Scan for the cell matching the given text and deliver its [x, y] coordinate at center. 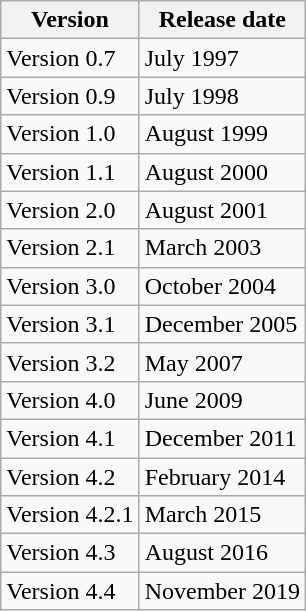
Version 0.9 [70, 96]
Version 4.2.1 [70, 515]
Version 0.7 [70, 58]
March 2003 [222, 248]
July 1997 [222, 58]
Version 4.2 [70, 477]
Version [70, 20]
June 2009 [222, 400]
Version 3.2 [70, 362]
Version 2.1 [70, 248]
March 2015 [222, 515]
Version 3.1 [70, 324]
May 2007 [222, 362]
Version 3.0 [70, 286]
Version 4.0 [70, 400]
Release date [222, 20]
Version 1.0 [70, 134]
Version 4.3 [70, 553]
Version 1.1 [70, 172]
February 2014 [222, 477]
Version 4.1 [70, 438]
August 2016 [222, 553]
July 1998 [222, 96]
December 2011 [222, 438]
November 2019 [222, 591]
August 1999 [222, 134]
August 2001 [222, 210]
December 2005 [222, 324]
Version 2.0 [70, 210]
August 2000 [222, 172]
October 2004 [222, 286]
Version 4.4 [70, 591]
